Pinpoint the cell where the given text exists, returning its (x, y) midpoint coordinate. 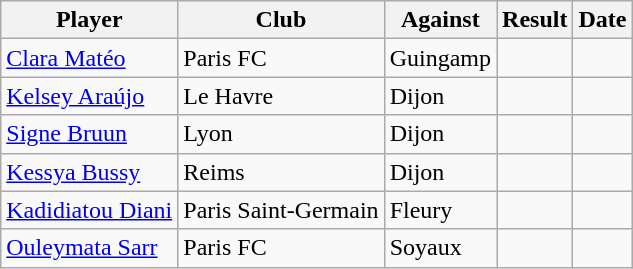
Guingamp (440, 58)
Result (535, 20)
Reims (281, 172)
Kessya Bussy (90, 172)
Player (90, 20)
Kadidiatou Diani (90, 210)
Against (440, 20)
Date (602, 20)
Le Havre (281, 96)
Fleury (440, 210)
Lyon (281, 134)
Signe Bruun (90, 134)
Kelsey Araújo (90, 96)
Clara Matéo (90, 58)
Paris Saint-Germain (281, 210)
Ouleymata Sarr (90, 248)
Club (281, 20)
Soyaux (440, 248)
